Search for the cell housing the specified text and yield its (x, y) center coordinate. 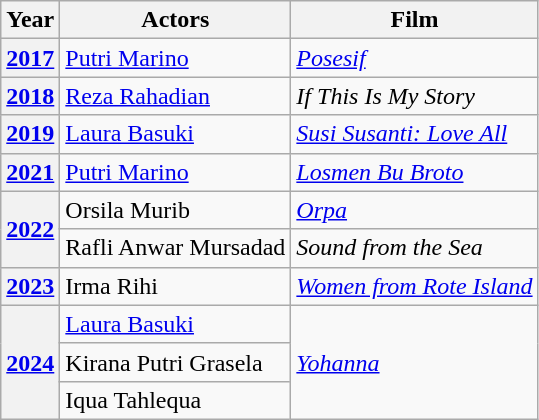
2022 (30, 229)
Irma Rihi (176, 286)
Posesif (414, 58)
2021 (30, 172)
Sound from the Sea (414, 248)
Rafli Anwar Mursadad (176, 248)
2023 (30, 286)
Susi Susanti: Love All (414, 134)
Reza Rahadian (176, 96)
2024 (30, 362)
2018 (30, 96)
Yohanna (414, 362)
If This Is My Story (414, 96)
Iqua Tahlequa (176, 400)
Women from Rote Island (414, 286)
2019 (30, 134)
Orsila Murib (176, 210)
Film (414, 20)
Actors (176, 20)
Orpa (414, 210)
Losmen Bu Broto (414, 172)
2017 (30, 58)
Year (30, 20)
Kirana Putri Grasela (176, 362)
